Return [X, Y] of the center of cell containing provided text 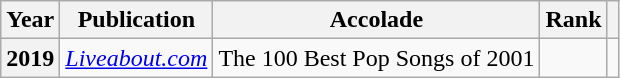
Rank [574, 20]
The 100 Best Pop Songs of 2001 [376, 58]
2019 [30, 58]
Publication [136, 20]
Accolade [376, 20]
Year [30, 20]
Liveabout.com [136, 58]
